For the text-containing cell, return its midpoint in (x, y) coordinate format. 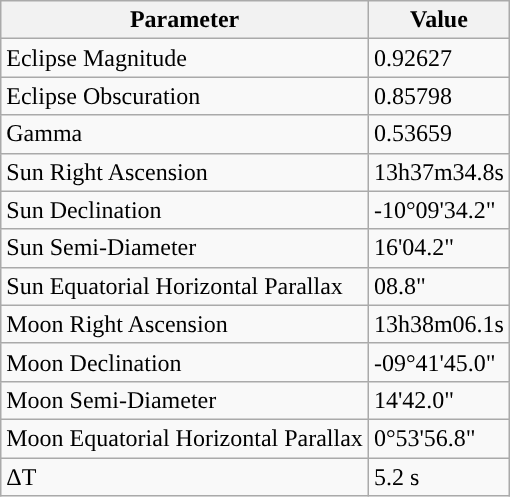
Moon Declination (185, 362)
Sun Right Ascension (185, 172)
13h38m06.1s (438, 324)
0.92627 (438, 58)
Moon Equatorial Horizontal Parallax (185, 438)
5.2 s (438, 477)
08.8" (438, 286)
-09°41'45.0" (438, 362)
Moon Semi-Diameter (185, 400)
Sun Equatorial Horizontal Parallax (185, 286)
Sun Declination (185, 210)
13h37m34.8s (438, 172)
Parameter (185, 20)
Moon Right Ascension (185, 324)
0.53659 (438, 134)
Gamma (185, 134)
16'04.2" (438, 248)
0°53'56.8" (438, 438)
ΔT (185, 477)
14'42.0" (438, 400)
0.85798 (438, 96)
Sun Semi-Diameter (185, 248)
Eclipse Obscuration (185, 96)
Eclipse Magnitude (185, 58)
Value (438, 20)
-10°09'34.2" (438, 210)
